Output the (X, Y) coordinate of the center of the cell containing the given text.  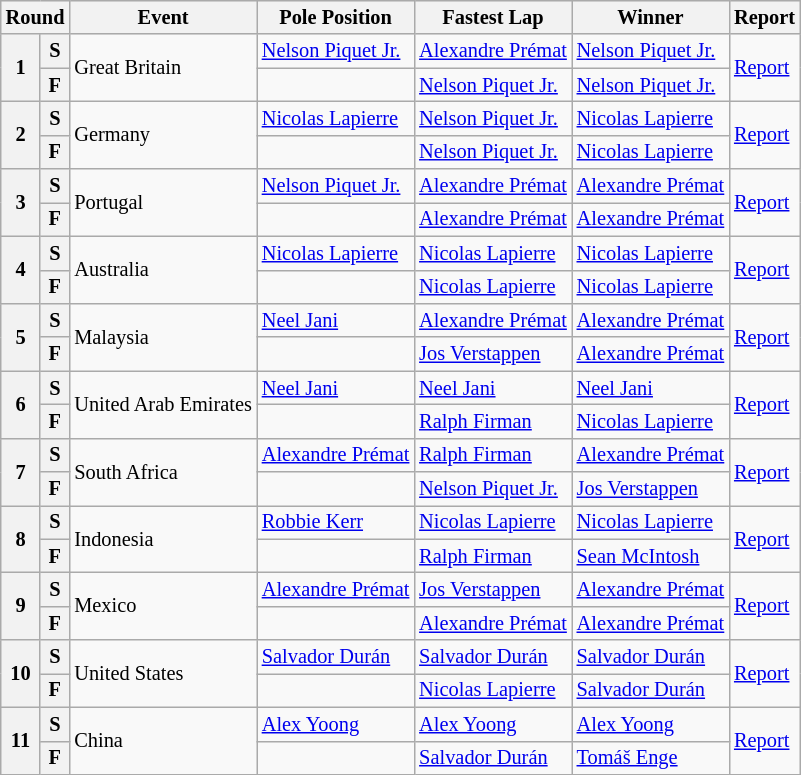
Robbie Kerr (336, 522)
5 (20, 336)
2 (20, 134)
Portugal (162, 202)
Tomáš Enge (650, 758)
Round (36, 17)
Event (162, 17)
8 (20, 538)
Winner (650, 17)
United Arab Emirates (162, 404)
Australia (162, 270)
Germany (162, 134)
Fastest Lap (492, 17)
United States (162, 674)
Indonesia (162, 538)
Mexico (162, 606)
6 (20, 404)
China (162, 740)
11 (20, 740)
7 (20, 472)
Pole Position (336, 17)
4 (20, 270)
9 (20, 606)
South Africa (162, 472)
Great Britain (162, 68)
Sean McIntosh (650, 556)
3 (20, 202)
10 (20, 674)
Malaysia (162, 336)
1 (20, 68)
